Search for the cell housing the specified text and yield its [X, Y] center coordinate. 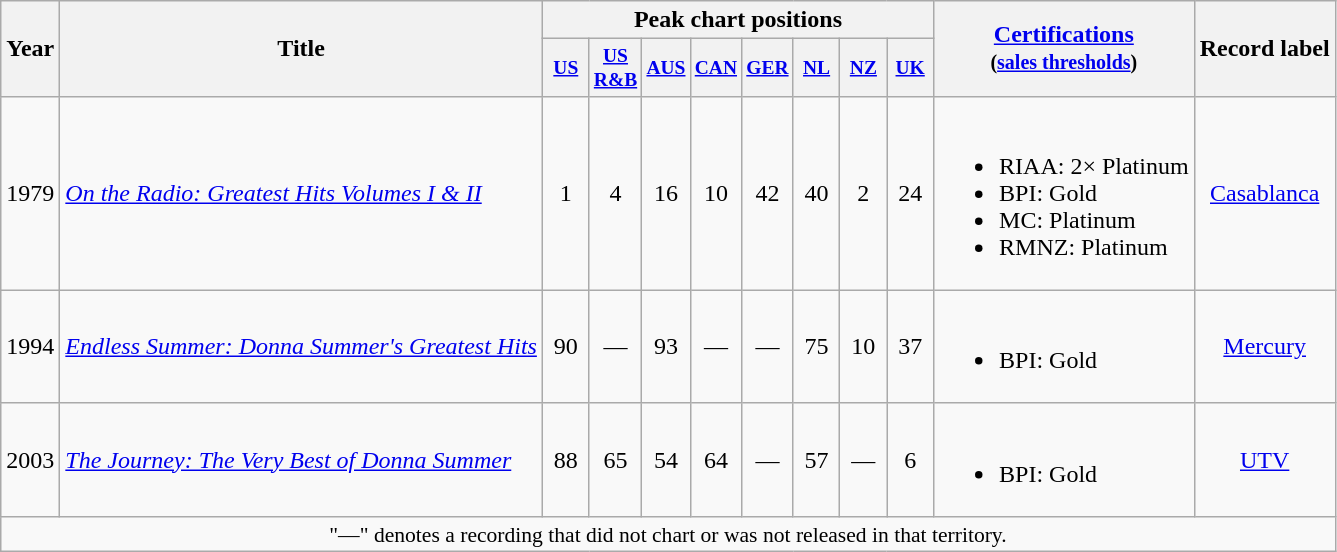
1 [566, 193]
64 [716, 460]
RIAA: 2× PlatinumBPI: GoldMC: PlatinumRMNZ: Platinum [1064, 193]
Peak chart positions [738, 20]
Title [302, 48]
57 [816, 460]
40 [816, 193]
UK [910, 68]
NL [816, 68]
90 [566, 346]
Endless Summer: Donna Summer's Greatest Hits [302, 346]
Casablanca [1264, 193]
37 [910, 346]
Year [30, 48]
1994 [30, 346]
US [566, 68]
Mercury [1264, 346]
The Journey: The Very Best of Donna Summer [302, 460]
On the Radio: Greatest Hits Volumes I & II [302, 193]
93 [666, 346]
42 [768, 193]
2 [864, 193]
2003 [30, 460]
GER [768, 68]
75 [816, 346]
6 [910, 460]
16 [666, 193]
NZ [864, 68]
US R&B [616, 68]
AUS [666, 68]
88 [566, 460]
54 [666, 460]
65 [616, 460]
CAN [716, 68]
"—" denotes a recording that did not chart or was not released in that territory. [668, 534]
1979 [30, 193]
4 [616, 193]
Certifications(sales thresholds) [1064, 48]
Record label [1264, 48]
24 [910, 193]
UTV [1264, 460]
